For the text-containing cell, return its midpoint in (X, Y) coordinate format. 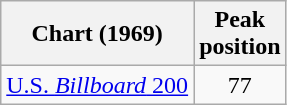
Peakposition (240, 34)
U.S. Billboard 200 (98, 85)
Chart (1969) (98, 34)
77 (240, 85)
